Scan for the cell matching the given text and deliver its [X, Y] coordinate at center. 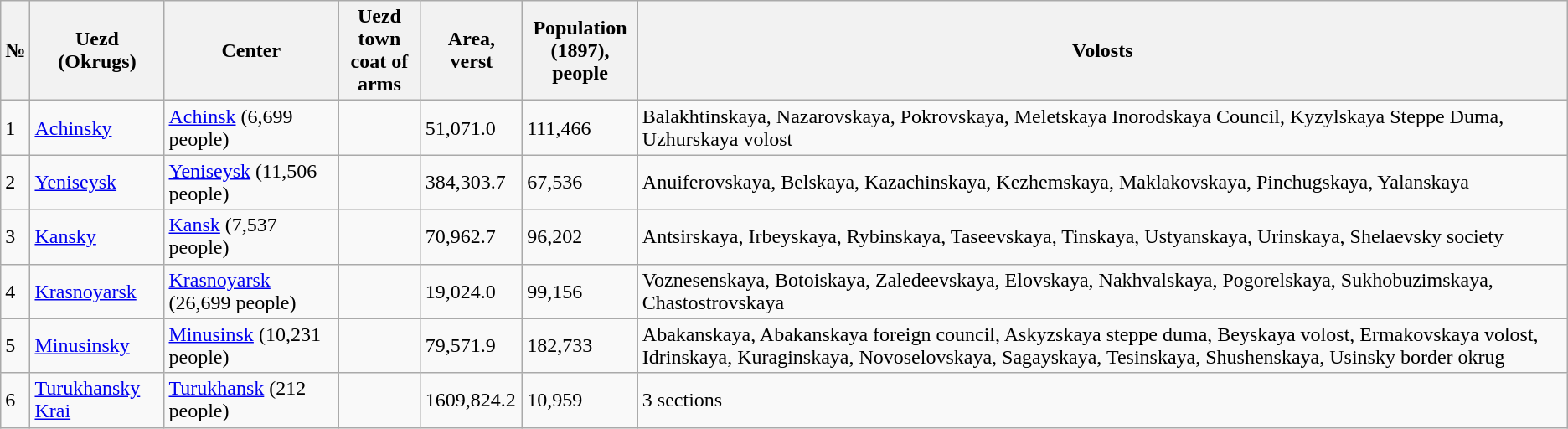
Minusinsk (10,231 people) [251, 345]
6 [15, 401]
3 sections [1102, 401]
Anuiferovskaya, Belskaya, Kazachinskaya, Kezhemskaya, Maklakovskaya, Pinchugskaya, Yalanskaya [1102, 183]
Population(1897), people [580, 50]
384,303.7 [471, 183]
96,202 [580, 236]
Krasnoyarsk (26,699 people) [251, 292]
70,962.7 [471, 236]
Minusinsky [97, 345]
Yeniseysk [97, 183]
Area, verst [471, 50]
4 [15, 292]
Balakhtinskaya, Nazarovskaya, Pokrovskaya, Meletskaya Inorodskaya Council, Kyzylskaya Steppe Duma, Uzhurskaya volost [1102, 127]
19,024.0 [471, 292]
Achinsky [97, 127]
182,733 [580, 345]
Uezd towncoat of arms [380, 50]
51,071.0 [471, 127]
Turukhansk (212 people) [251, 401]
2 [15, 183]
Kansk (7,537 people) [251, 236]
Voznesenskaya, Botoiskaya, Zaledeevskaya, Elovskaya, Nakhvalskaya, Pogorelskaya, Sukhobuzimskaya, Chastostrovskaya [1102, 292]
1609,824.2 [471, 401]
Turukhansky Krai [97, 401]
10,959 [580, 401]
Achinsk (6,699 people) [251, 127]
99,156 [580, 292]
Antsirskaya, Irbeyskaya, Rybinskaya, Taseevskaya, Tinskaya, Ustyanskaya, Urinskaya, Shelaevsky society [1102, 236]
1 [15, 127]
Center [251, 50]
Yeniseysk (11,506 people) [251, 183]
№ [15, 50]
3 [15, 236]
111,466 [580, 127]
Uezd (Okrugs) [97, 50]
5 [15, 345]
Kansky [97, 236]
Krasnoyarsk [97, 292]
67,536 [580, 183]
79,571.9 [471, 345]
Volosts [1102, 50]
